Output the [X, Y] coordinate of the center of the cell containing the given text.  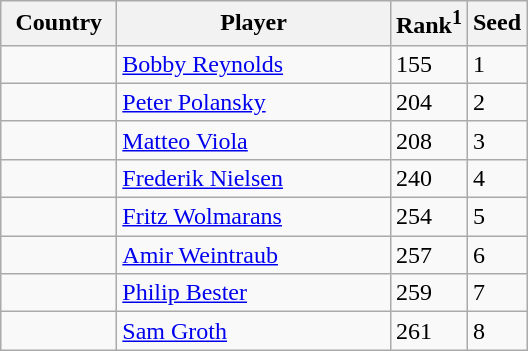
Bobby Reynolds [254, 64]
5 [496, 217]
Country [59, 24]
Player [254, 24]
257 [428, 255]
Seed [496, 24]
Frederik Nielsen [254, 178]
155 [428, 64]
7 [496, 293]
Rank1 [428, 24]
Philip Bester [254, 293]
259 [428, 293]
1 [496, 64]
8 [496, 331]
240 [428, 178]
208 [428, 140]
254 [428, 217]
3 [496, 140]
Fritz Wolmarans [254, 217]
Peter Polansky [254, 102]
204 [428, 102]
2 [496, 102]
261 [428, 331]
4 [496, 178]
6 [496, 255]
Amir Weintraub [254, 255]
Sam Groth [254, 331]
Matteo Viola [254, 140]
